For the text-containing cell, return its midpoint in [x, y] coordinate format. 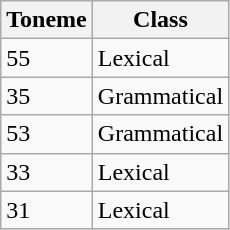
55 [47, 58]
31 [47, 210]
Class [160, 20]
35 [47, 96]
33 [47, 172]
Toneme [47, 20]
53 [47, 134]
